Search for the cell housing the specified text and yield its [X, Y] center coordinate. 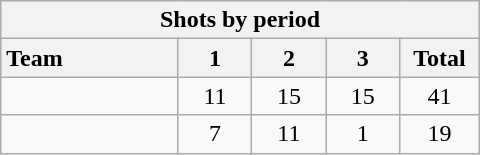
7 [215, 134]
19 [440, 134]
Team [90, 58]
3 [363, 58]
Total [440, 58]
2 [289, 58]
Shots by period [240, 20]
41 [440, 96]
